Pinpoint the cell where the given text exists, returning its [X, Y] midpoint coordinate. 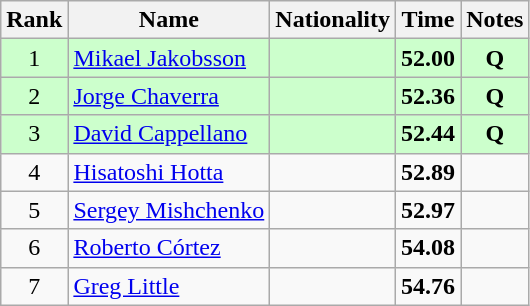
Roberto Córtez [169, 248]
Sergey Mishchenko [169, 210]
52.44 [428, 134]
52.00 [428, 58]
2 [34, 96]
1 [34, 58]
Notes [495, 20]
7 [34, 286]
Jorge Chaverra [169, 96]
5 [34, 210]
52.36 [428, 96]
Name [169, 20]
52.97 [428, 210]
Hisatoshi Hotta [169, 172]
Rank [34, 20]
Mikael Jakobsson [169, 58]
Nationality [333, 20]
6 [34, 248]
Time [428, 20]
Greg Little [169, 286]
52.89 [428, 172]
4 [34, 172]
David Cappellano [169, 134]
54.08 [428, 248]
3 [34, 134]
54.76 [428, 286]
